Detect which cell encompasses the target text, then output its (x, y) center coordinate. 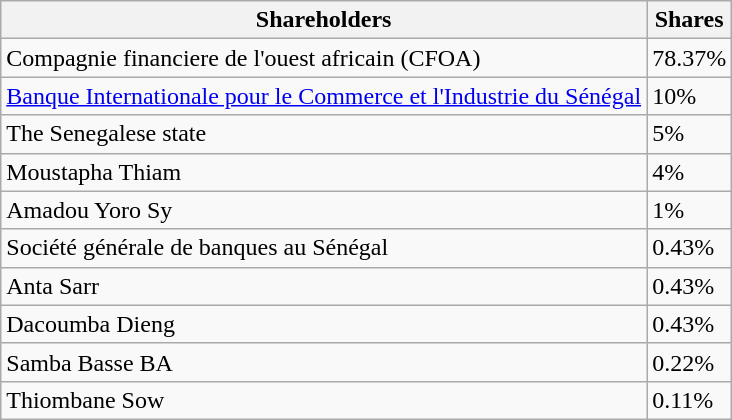
Thiombane Sow (324, 400)
10% (690, 96)
Anta Sarr (324, 286)
Banque Internationale pour le Commerce et l'Industrie du Sénégal (324, 96)
Dacoumba Dieng (324, 324)
4% (690, 172)
Moustapha Thiam (324, 172)
1% (690, 210)
Shareholders (324, 20)
Samba Basse BA (324, 362)
Shares (690, 20)
0.11% (690, 400)
Amadou Yoro Sy (324, 210)
78.37% (690, 58)
The Senegalese state (324, 134)
Société générale de banques au Sénégal (324, 248)
5% (690, 134)
Compagnie financiere de l'ouest africain (CFOA) (324, 58)
0.22% (690, 362)
